For the text-containing cell, return its midpoint in [x, y] coordinate format. 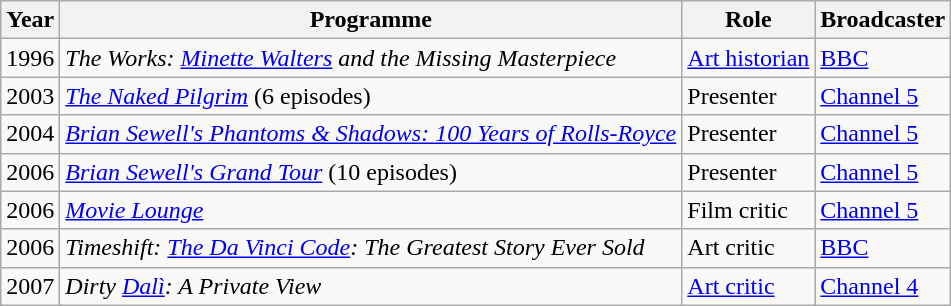
Year [30, 20]
Brian Sewell's Grand Tour (10 episodes) [371, 172]
Film critic [748, 210]
2003 [30, 96]
Brian Sewell's Phantoms & Shadows: 100 Years of Rolls-Royce [371, 134]
Movie Lounge [371, 210]
Dirty Dalì: A Private View [371, 286]
Role [748, 20]
Channel 4 [883, 286]
1996 [30, 58]
The Naked Pilgrim (6 episodes) [371, 96]
Broadcaster [883, 20]
2007 [30, 286]
The Works: Minette Walters and the Missing Masterpiece [371, 58]
Programme [371, 20]
2004 [30, 134]
Art historian [748, 58]
Timeshift: The Da Vinci Code: The Greatest Story Ever Sold [371, 248]
